Find where the given text appears and provide that cell's center as [x, y] coordinate. 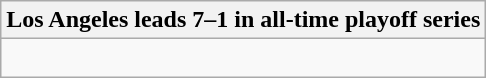
Los Angeles leads 7–1 in all-time playoff series [244, 20]
